Extract the [X, Y] coordinate from the center of the cell holding the provided text.  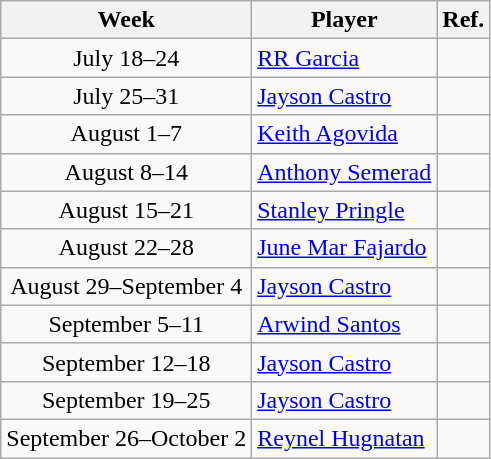
June Mar Fajardo [344, 248]
July 18–24 [126, 58]
Arwind Santos [344, 324]
Stanley Pringle [344, 210]
Keith Agovida [344, 134]
RR Garcia [344, 58]
August 29–September 4 [126, 286]
September 5–11 [126, 324]
September 19–25 [126, 400]
Ref. [464, 20]
September 26–October 2 [126, 438]
Reynel Hugnatan [344, 438]
August 8–14 [126, 172]
Anthony Semerad [344, 172]
August 15–21 [126, 210]
August 22–28 [126, 248]
Player [344, 20]
August 1–7 [126, 134]
Week [126, 20]
September 12–18 [126, 362]
July 25–31 [126, 96]
